Identify which cell holds the provided text, then report its (X, Y) central coordinate. 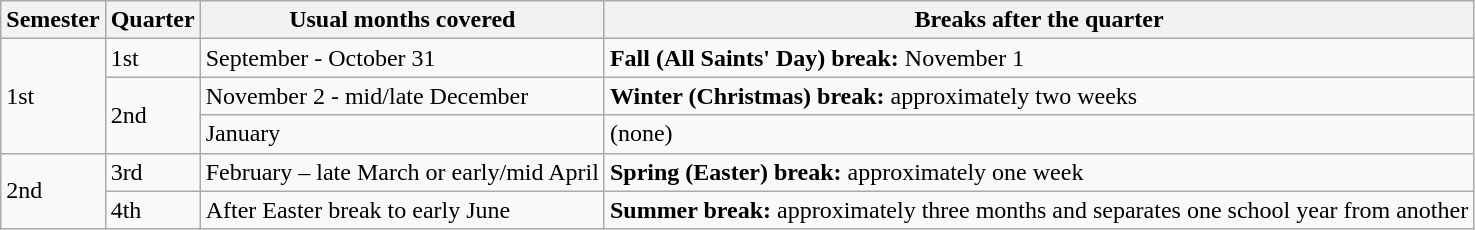
Summer break: approximately three months and separates one school year from another (1038, 210)
January (402, 134)
After Easter break to early June (402, 210)
November 2 - mid/late December (402, 96)
Winter (Christmas) break: approximately two weeks (1038, 96)
Semester (53, 20)
Fall (All Saints' Day) break: November 1 (1038, 58)
February – late March or early/mid April (402, 172)
September - October 31 (402, 58)
Usual months covered (402, 20)
Breaks after the quarter (1038, 20)
Quarter (152, 20)
4th (152, 210)
Spring (Easter) break: approximately one week (1038, 172)
(none) (1038, 134)
3rd (152, 172)
